Extract the [X, Y] coordinate from the center of the cell holding the provided text.  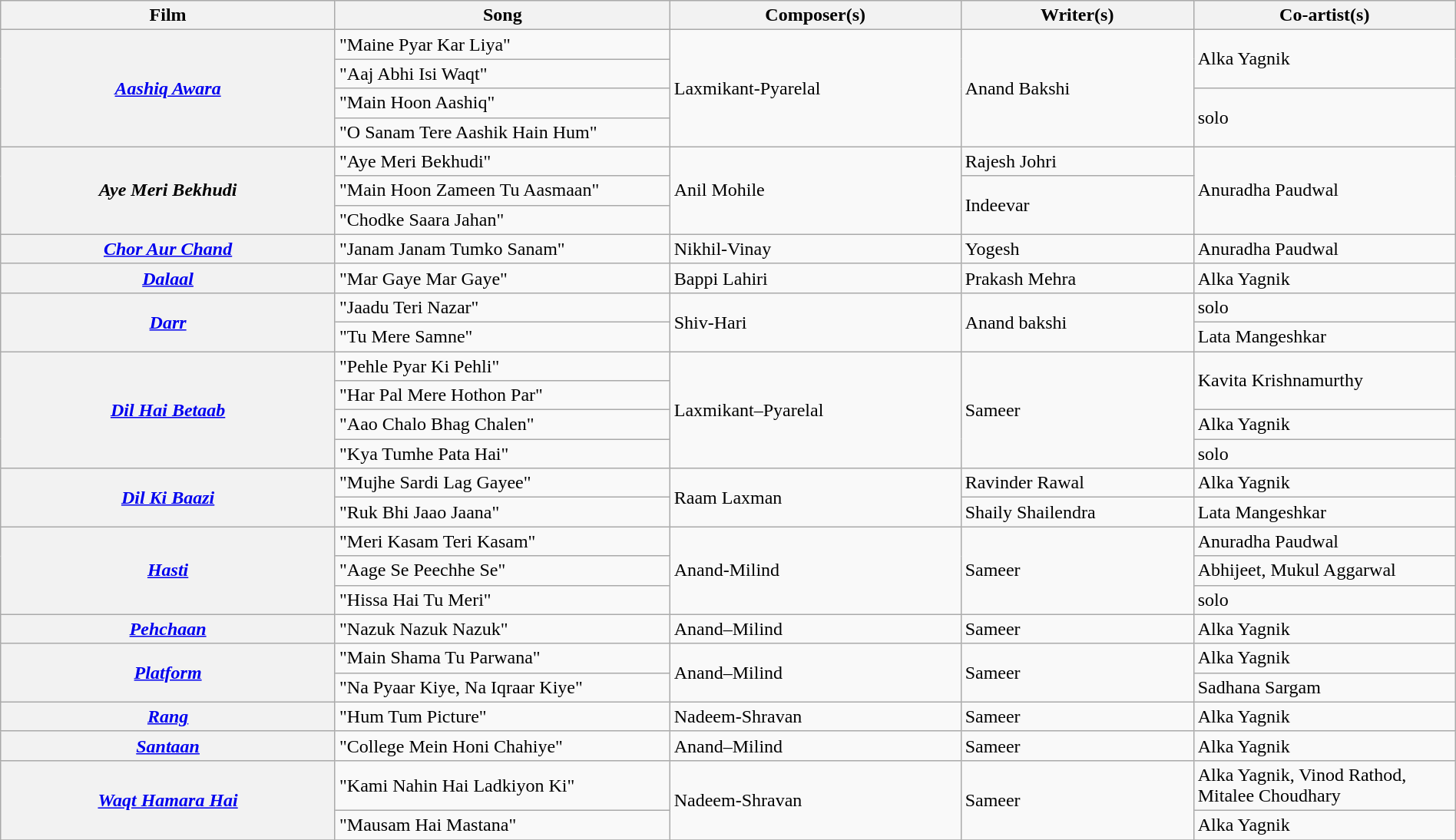
"Mar Gaye Mar Gaye" [502, 278]
Ravinder Rawal [1077, 483]
"Main Hoon Zameen Tu Aasmaan" [502, 190]
Santaan [168, 746]
Darr [168, 322]
"College Mein Honi Chahiye" [502, 746]
Bappi Lahiri [816, 278]
Pehchaan [168, 629]
"Hum Tum Picture" [502, 716]
Indeevar [1077, 205]
Chor Aur Chand [168, 249]
Rang [168, 716]
"Main Hoon Aashiq" [502, 103]
Film [168, 15]
"Kya Tumhe Pata Hai" [502, 454]
Hasti [168, 570]
"Meri Kasam Teri Kasam" [502, 541]
"Hissa Hai Tu Meri" [502, 600]
Dil Hai Betaab [168, 410]
"Pehle Pyar Ki Pehli" [502, 366]
"O Sanam Tere Aashik Hain Hum" [502, 132]
"Jaadu Teri Nazar" [502, 307]
Alka Yagnik, Vinod Rathod, Mitalee Choudhary [1324, 785]
Waqt Hamara Hai [168, 800]
"Aao Chalo Bhag Chalen" [502, 425]
Shiv-Hari [816, 322]
Kavita Krishnamurthy [1324, 381]
"Mausam Hai Mastana" [502, 825]
Yogesh [1077, 249]
Prakash Mehra [1077, 278]
Song [502, 15]
"Mujhe Sardi Lag Gayee" [502, 483]
"Aye Meri Bekhudi" [502, 161]
Co-artist(s) [1324, 15]
Rajesh Johri [1077, 161]
Anand Bakshi [1077, 88]
"Har Pal Mere Hothon Par" [502, 395]
Laxmikant–Pyarelal [816, 410]
Aashiq Awara [168, 88]
"Aage Se Peechhe Se" [502, 570]
"Janam Janam Tumko Sanam" [502, 249]
"Chodke Saara Jahan" [502, 220]
"Ruk Bhi Jaao Jaana" [502, 512]
Laxmikant-Pyarelal [816, 88]
"Tu Mere Samne" [502, 336]
Nikhil-Vinay [816, 249]
Sadhana Sargam [1324, 687]
Writer(s) [1077, 15]
Abhijeet, Mukul Aggarwal [1324, 570]
Dil Ki Baazi [168, 498]
"Aaj Abhi Isi Waqt" [502, 74]
Shaily Shailendra [1077, 512]
"Kami Nahin Hai Ladkiyon Ki" [502, 785]
Anand-Milind [816, 570]
Platform [168, 673]
Anand bakshi [1077, 322]
Aye Meri Bekhudi [168, 190]
Composer(s) [816, 15]
"Na Pyaar Kiye, Na Iqraar Kiye" [502, 687]
Raam Laxman [816, 498]
"Maine Pyar Kar Liya" [502, 45]
"Main Shama Tu Parwana" [502, 658]
Anil Mohile [816, 190]
"Nazuk Nazuk Nazuk" [502, 629]
Dalaal [168, 278]
